Provide the [X, Y] coordinate of the cell's center where the given text is located.  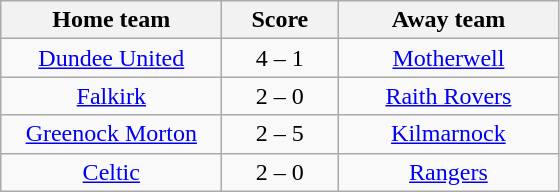
Motherwell [448, 58]
Falkirk [112, 96]
Kilmarnock [448, 134]
Away team [448, 20]
4 – 1 [280, 58]
Raith Rovers [448, 96]
Dundee United [112, 58]
Home team [112, 20]
Score [280, 20]
Celtic [112, 172]
2 – 5 [280, 134]
Greenock Morton [112, 134]
Rangers [448, 172]
